Locate the cell with the specified text and output its (x, y) center coordinate. 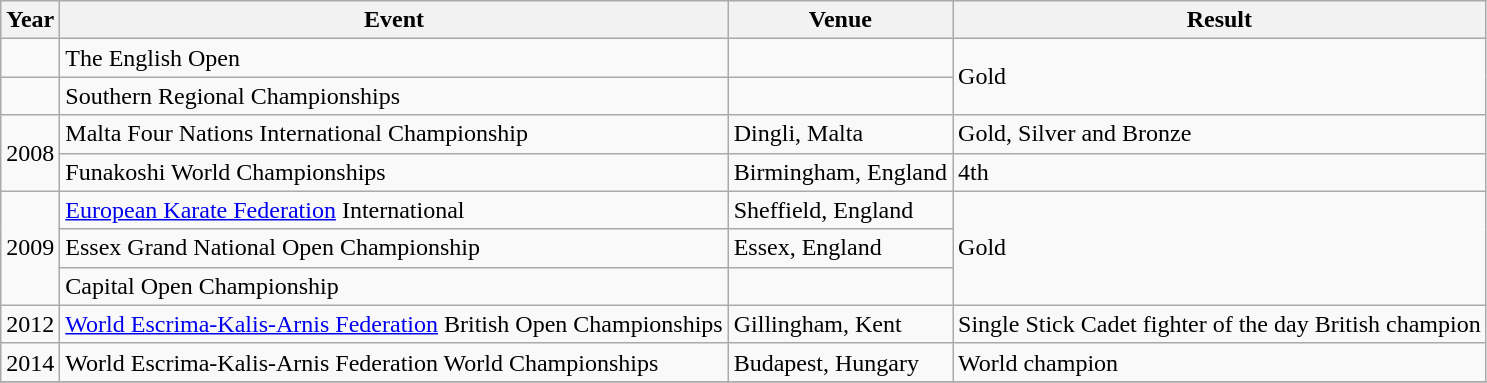
Sheffield, England (840, 210)
Essex Grand National Open Championship (394, 248)
World Escrima-Kalis-Arnis Federation World Championships (394, 362)
Capital Open Championship (394, 286)
Single Stick Cadet fighter of the day British champion (1220, 324)
Year (30, 20)
The English Open (394, 58)
Gold, Silver and Bronze (1220, 134)
Gillingham, Kent (840, 324)
Result (1220, 20)
World champion (1220, 362)
2009 (30, 248)
Budapest, Hungary (840, 362)
Essex, England (840, 248)
Dingli, Malta (840, 134)
Birmingham, England (840, 172)
2012 (30, 324)
Event (394, 20)
World Escrima-Kalis-Arnis Federation British Open Championships (394, 324)
Southern Regional Championships (394, 96)
2014 (30, 362)
2008 (30, 153)
4th (1220, 172)
Malta Four Nations International Championship (394, 134)
Venue (840, 20)
European Karate Federation International (394, 210)
Funakoshi World Championships (394, 172)
